Pinpoint the cell where the given text exists, returning its (x, y) midpoint coordinate. 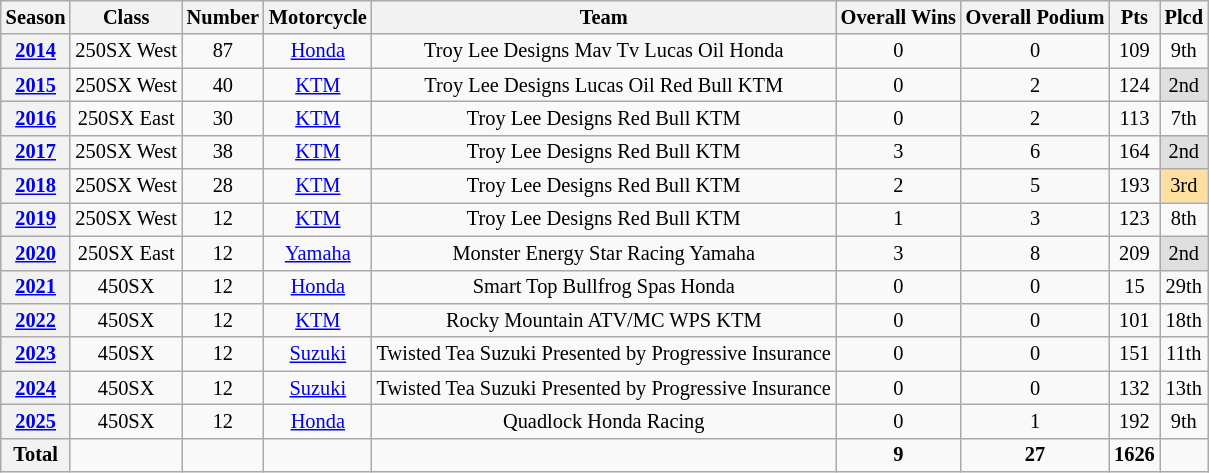
Smart Top Bullfrog Spas Honda (604, 287)
2022 (36, 320)
28 (223, 186)
2020 (36, 253)
Monster Energy Star Racing Yamaha (604, 253)
164 (1134, 152)
8 (1035, 253)
124 (1134, 85)
192 (1134, 421)
2016 (36, 118)
8th (1184, 219)
Team (604, 17)
Season (36, 17)
2025 (36, 421)
2014 (36, 51)
38 (223, 152)
9 (898, 455)
193 (1134, 186)
87 (223, 51)
Number (223, 17)
101 (1134, 320)
7th (1184, 118)
Overall Wins (898, 17)
27 (1035, 455)
Troy Lee Designs Lucas Oil Red Bull KTM (604, 85)
1626 (1134, 455)
3rd (1184, 186)
29th (1184, 287)
6 (1035, 152)
Plcd (1184, 17)
18th (1184, 320)
2018 (36, 186)
Overall Podium (1035, 17)
30 (223, 118)
2023 (36, 354)
Troy Lee Designs Mav Tv Lucas Oil Honda (604, 51)
132 (1134, 388)
2017 (36, 152)
40 (223, 85)
123 (1134, 219)
2024 (36, 388)
Total (36, 455)
Yamaha (318, 253)
11th (1184, 354)
5 (1035, 186)
Rocky Mountain ATV/MC WPS KTM (604, 320)
113 (1134, 118)
2015 (36, 85)
Pts (1134, 17)
109 (1134, 51)
Motorcycle (318, 17)
2021 (36, 287)
151 (1134, 354)
15 (1134, 287)
209 (1134, 253)
2019 (36, 219)
Quadlock Honda Racing (604, 421)
Class (126, 17)
13th (1184, 388)
